Determine the (X, Y) coordinate at the center of the cell enclosing the given text.  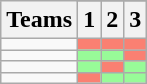
Teams (40, 20)
1 (90, 20)
2 (112, 20)
3 (136, 20)
